Scan for the cell matching the given text and deliver its [X, Y] coordinate at center. 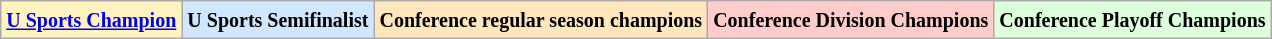
U Sports Champion [92, 20]
U Sports Semifinalist [278, 20]
Conference Division Champions [851, 20]
Conference Playoff Champions [1132, 20]
Conference regular season champions [541, 20]
